Identify which cell holds the provided text, then report its [X, Y] central coordinate. 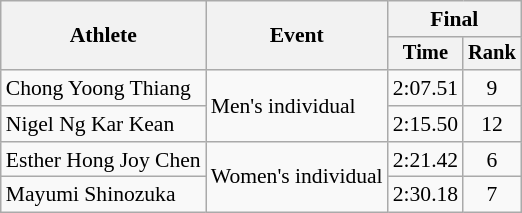
12 [492, 124]
Athlete [104, 36]
2:30.18 [426, 195]
Rank [492, 54]
2:07.51 [426, 88]
6 [492, 160]
Men's individual [297, 106]
2:21.42 [426, 160]
Esther Hong Joy Chen [104, 160]
Chong Yoong Thiang [104, 88]
7 [492, 195]
Final [454, 19]
Time [426, 54]
9 [492, 88]
Nigel Ng Kar Kean [104, 124]
Event [297, 36]
Mayumi Shinozuka [104, 195]
2:15.50 [426, 124]
Women's individual [297, 178]
